Identify which cell holds the provided text, then report its (x, y) central coordinate. 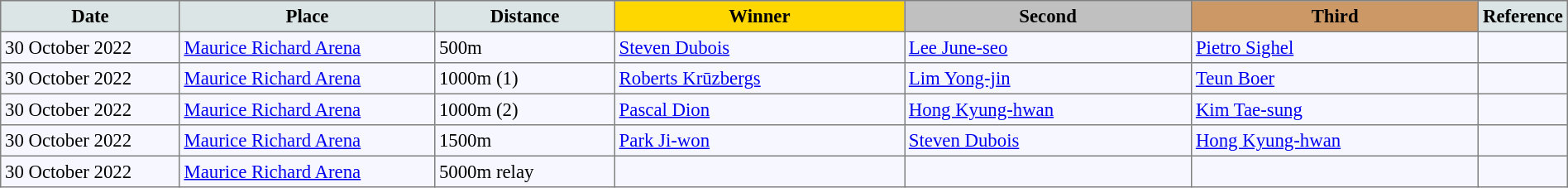
1500m (525, 141)
Distance (525, 17)
1000m (2) (525, 109)
Third (1335, 17)
Date (90, 17)
Park Ji-won (759, 141)
5000m relay (525, 171)
Teun Boer (1335, 79)
Roberts Krūzbergs (759, 79)
Second (1049, 17)
Winner (759, 17)
Pietro Sighel (1335, 47)
1000m (1) (525, 79)
Lim Yong-jin (1049, 79)
Reference (1523, 17)
Pascal Dion (759, 109)
Place (308, 17)
500m (525, 47)
Kim Tae-sung (1335, 109)
Lee June-seo (1049, 47)
